Extract the [X, Y] coordinate from the center of the cell holding the provided text.  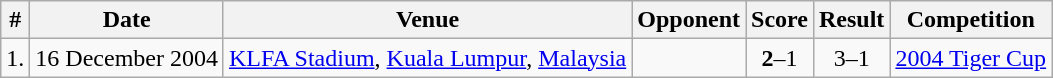
Opponent [689, 20]
1. [16, 58]
Date [127, 20]
Score [780, 20]
KLFA Stadium, Kuala Lumpur, Malaysia [427, 58]
2004 Tiger Cup [971, 58]
# [16, 20]
Competition [971, 20]
2–1 [780, 58]
Venue [427, 20]
3–1 [851, 58]
16 December 2004 [127, 58]
Result [851, 20]
